Identify which cell holds the provided text, then report its [X, Y] central coordinate. 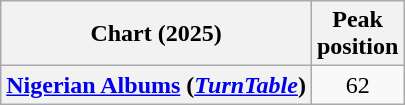
Peakposition [357, 34]
Chart (2025) [156, 34]
Nigerian Albums (TurnTable) [156, 85]
62 [357, 85]
